Return [X, Y] of the center of cell containing provided text 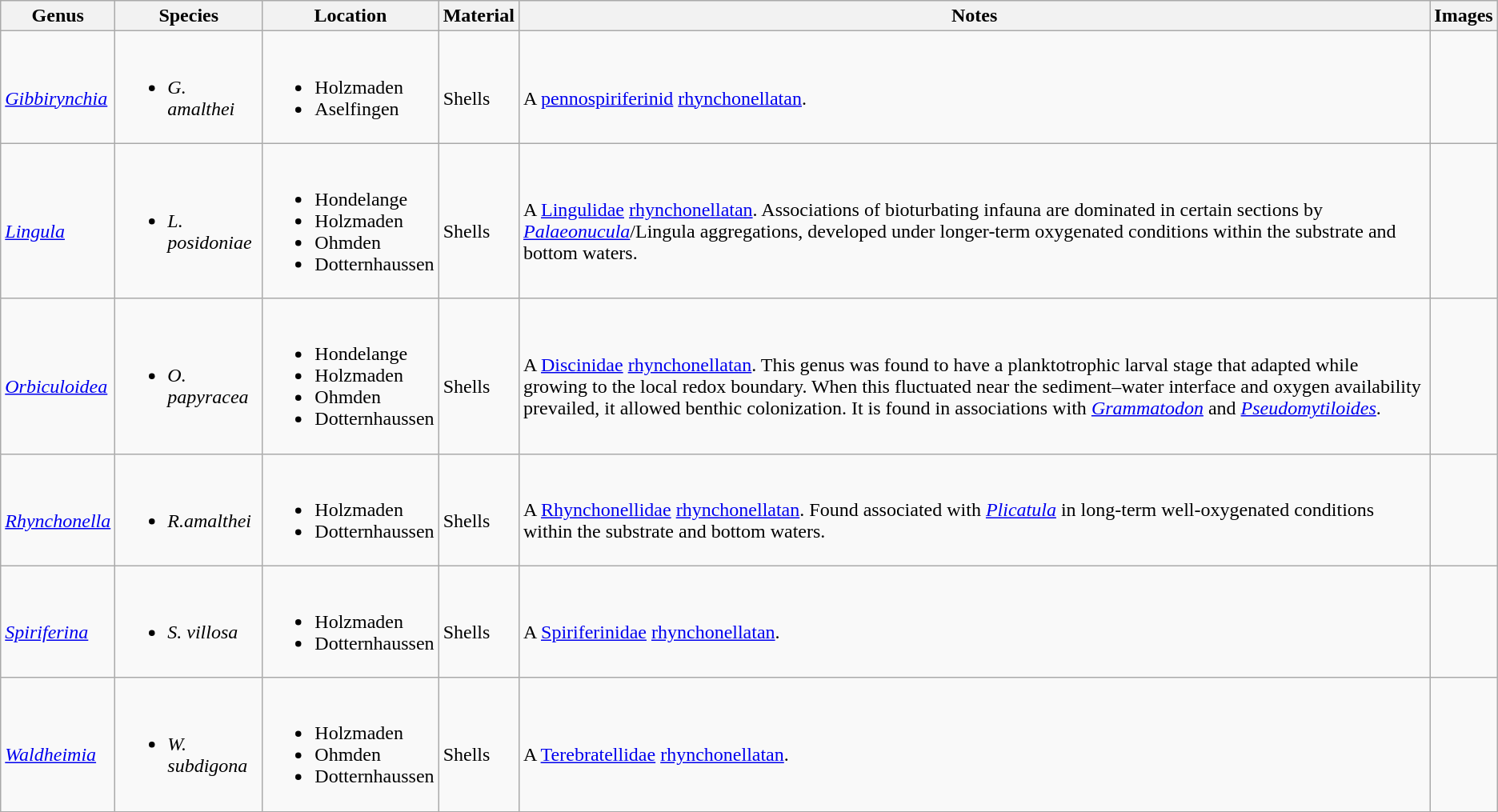
R.amalthei [189, 510]
A Rhynchonellidae rhynchonellatan. Found associated with Plicatula in long-term well-oxygenated conditions within the substrate and bottom waters. [974, 510]
Lingula [58, 221]
Waldheimia [58, 744]
S. villosa [189, 622]
Location [350, 16]
Genus [58, 16]
Species [189, 16]
W. subdigona [189, 744]
Gibbirynchia [58, 87]
Notes [974, 16]
A pennospiriferinid rhynchonellatan. [974, 87]
Rhynchonella [58, 510]
Images [1464, 16]
Spiriferina [58, 622]
Orbiculoidea [58, 376]
Material [479, 16]
HolzmadenOhmdenDotternhaussen [350, 744]
G. amalthei [189, 87]
HolzmadenAselfingen [350, 87]
L. posidoniae [189, 221]
O. papyracea [189, 376]
A Spiriferinidae rhynchonellatan. [974, 622]
A Terebratellidae rhynchonellatan. [974, 744]
